Locate the cell with the specified text and output its [X, Y] center coordinate. 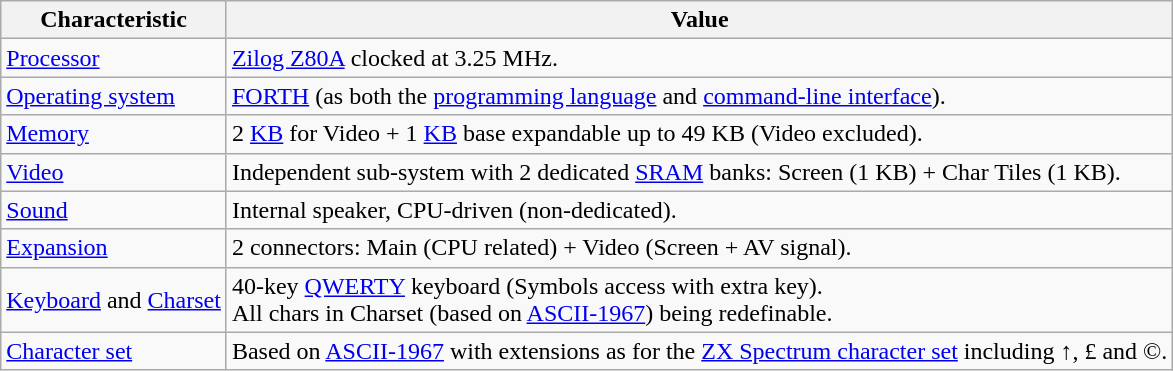
2 KB for Video + 1 KB base expandable up to 49 KB (Video excluded). [699, 134]
Memory [114, 134]
Zilog Z80A clocked at 3.25 MHz. [699, 58]
Expansion [114, 248]
Keyboard and Charset [114, 300]
Video [114, 172]
Processor [114, 58]
Based on ASCII-1967 with extensions as for the ZX Spectrum character set including ↑, £ and ©. [699, 351]
Independent sub-system with 2 dedicated SRAM banks: Screen (1 KB) + Char Tiles (1 KB). [699, 172]
Operating system [114, 96]
Sound [114, 210]
Internal speaker, CPU-driven (non-dedicated). [699, 210]
Value [699, 20]
2 connectors: Main (CPU related) + Video (Screen + AV signal). [699, 248]
Character set [114, 351]
40-key QWERTY keyboard (Symbols access with extra key).All chars in Charset (based on ASCII-1967) being redefinable. [699, 300]
FORTH (as both the programming language and command-line interface). [699, 96]
Characteristic [114, 20]
